Locate the cell with the specified text and output its [x, y] center coordinate. 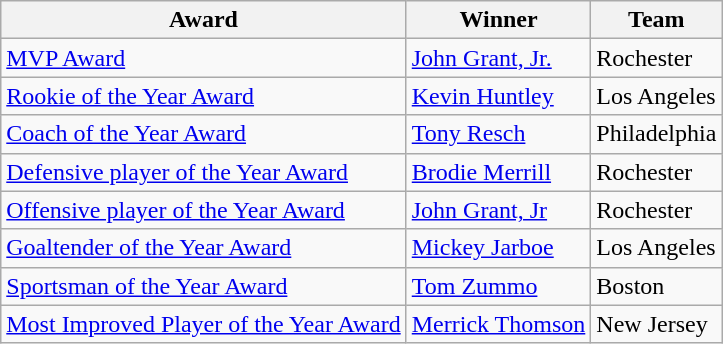
New Jersey [656, 324]
Sportsman of the Year Award [204, 286]
John Grant, Jr. [498, 58]
Goaltender of the Year Award [204, 248]
Merrick Thomson [498, 324]
Award [204, 20]
Team [656, 20]
John Grant, Jr [498, 210]
Winner [498, 20]
Philadelphia [656, 134]
Most Improved Player of the Year Award [204, 324]
Tom Zummo [498, 286]
Boston [656, 286]
MVP Award [204, 58]
Kevin Huntley [498, 96]
Coach of the Year Award [204, 134]
Brodie Merrill [498, 172]
Offensive player of the Year Award [204, 210]
Defensive player of the Year Award [204, 172]
Mickey Jarboe [498, 248]
Tony Resch [498, 134]
Rookie of the Year Award [204, 96]
